Identify which cell holds the provided text, then report its (X, Y) central coordinate. 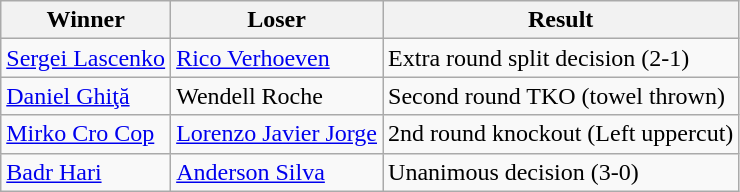
Sergei Lascenko (86, 58)
Daniel Ghiţă (86, 96)
Lorenzo Javier Jorge (277, 134)
2nd round knockout (Left uppercut) (561, 134)
Extra round split decision (2-1) (561, 58)
Rico Verhoeven (277, 58)
Wendell Roche (277, 96)
Anderson Silva (277, 172)
Badr Hari (86, 172)
Second round TKO (towel thrown) (561, 96)
Unanimous decision (3-0) (561, 172)
Winner (86, 20)
Mirko Cro Cop (86, 134)
Loser (277, 20)
Result (561, 20)
